Return the (x, y) coordinate for the center point of the cell that contains the specified text.  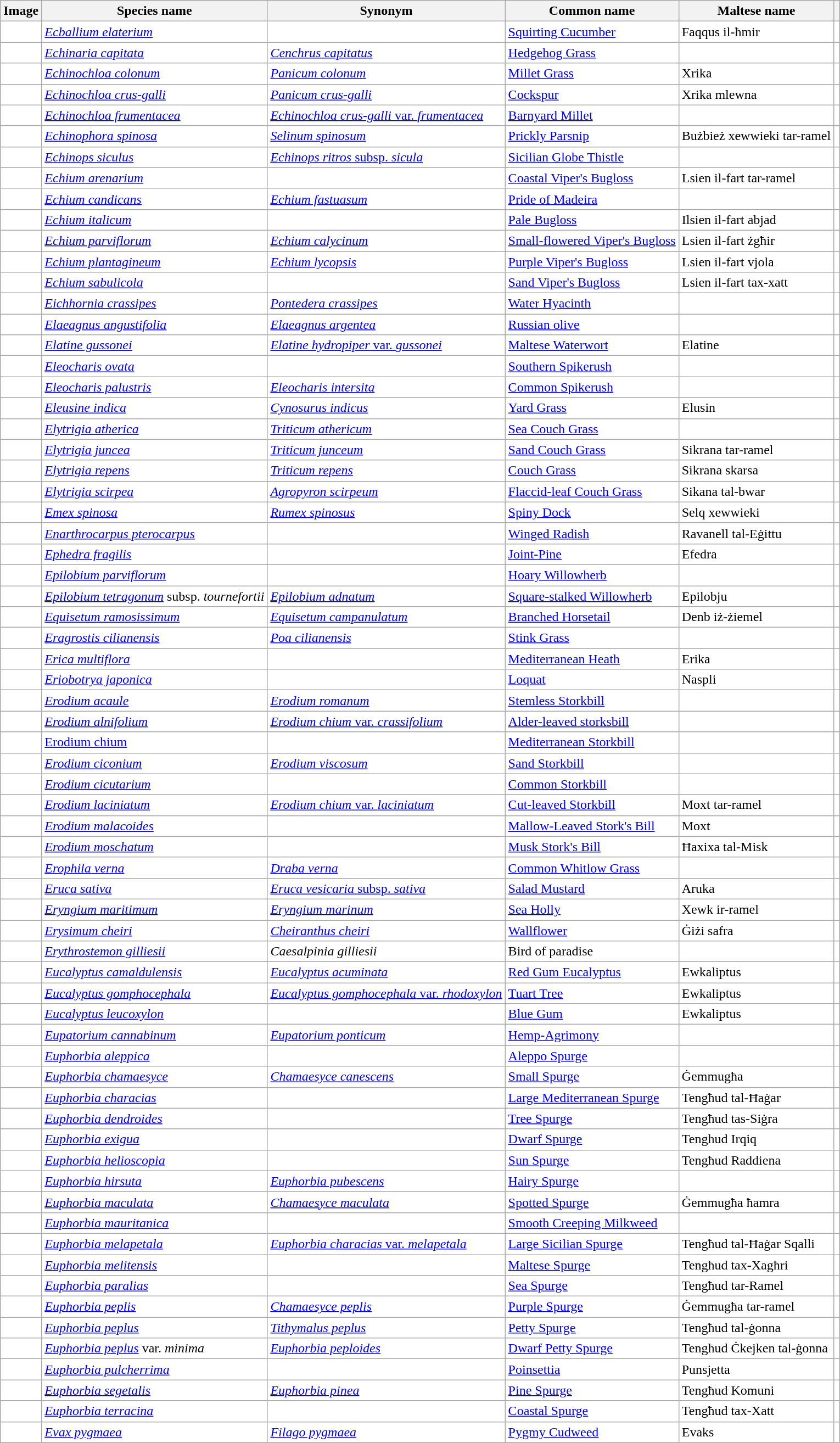
Cheiranthus cheiri (387, 931)
Triticum repens (387, 471)
Coastal Spurge (592, 1411)
Filago pygmaea (387, 1432)
Elusin (756, 408)
Erodium chium var. crassifolium (387, 721)
Lsien il-fart tar-ramel (756, 178)
Loquat (592, 680)
Barnyard Millet (592, 115)
Elytrigia scirpea (155, 491)
Salad Mustard (592, 888)
Chamaesyce peplis (387, 1307)
Tengħud tas-Siġra (756, 1118)
Common Spikerush (592, 387)
Eleocharis palustris (155, 387)
Flaccid-leaf Couch Grass (592, 491)
Selinum spinosum (387, 136)
Erodium moschatum (155, 847)
Echinaria capitata (155, 53)
Epilobium parviflorum (155, 575)
Eucalyptus leucoxylon (155, 1014)
Tengħud tar-Ramel (756, 1286)
Euphorbia characias (155, 1098)
Euphorbia pinea (387, 1390)
Euphorbia helioscopia (155, 1160)
Elatine (756, 345)
Euphorbia peplus var. minima (155, 1349)
Common Storkbill (592, 784)
Chamaesyce maculata (387, 1202)
Echium calycinum (387, 240)
Erodium chium var. laciniatum (387, 805)
Erodium ciconium (155, 763)
Tenghud Irqiq (756, 1139)
Caesalpinia gilliesii (387, 952)
Euphorbia aleppica (155, 1056)
Bird of paradise (592, 952)
Small Spurge (592, 1077)
Efedra (756, 554)
Millet Grass (592, 74)
Stink Grass (592, 638)
Echinops ritros subsp. sicula (387, 157)
Large Mediterranean Spurge (592, 1098)
Maltese Waterwort (592, 345)
Ġemmugħa ħamra (756, 1202)
Enarthrocarpus pterocarpus (155, 533)
Erodium viscosum (387, 763)
Triticum athericum (387, 429)
Punsjetta (756, 1369)
Ravanell tal-Eġittu (756, 533)
Ilsien il-fart abjad (756, 220)
Echium plantagineum (155, 262)
Eruca sativa (155, 888)
Triticum junceum (387, 450)
Sicilian Globe Thistle (592, 157)
Evax pygmaea (155, 1432)
Eucalyptus gomphocephala var. rhodoxylon (387, 993)
Aleppo Spurge (592, 1056)
Eryngium marinum (387, 909)
Pygmy Cudweed (592, 1432)
Couch Grass (592, 471)
Aruka (756, 888)
Eleocharis intersita (387, 387)
Sand Storkbill (592, 763)
Lsien il-fart vjola (756, 262)
Moxt (756, 826)
Euphorbia peplus (155, 1328)
Ephedra fragilis (155, 554)
Cut-leaved Storkbill (592, 805)
Echium fastuasum (387, 199)
Ġiżi safra (756, 931)
Tree Spurge (592, 1118)
Elatine hydropiper var. gussonei (387, 345)
Spotted Spurge (592, 1202)
Tengħud tal-Ħaġar Sqalli (756, 1244)
Ħaxixa tal-Misk (756, 847)
Dwarf Spurge (592, 1139)
Image (21, 11)
Epilobju (756, 596)
Common name (592, 11)
Elaeagnus argentea (387, 325)
Erodium cicutarium (155, 784)
Tengħud Raddiena (756, 1160)
Blue Gum (592, 1014)
Denb iż-żiemel (756, 617)
Prickly Parsnip (592, 136)
Xrika mlewna (756, 94)
Ġemmugħa (756, 1077)
Eleusine indica (155, 408)
Echinochloa crus-galli (155, 94)
Erodium romanum (387, 701)
Branched Horsetail (592, 617)
Red Gum Eucalyptus (592, 972)
Erika (756, 659)
Coastal Viper's Bugloss (592, 178)
Selq xewwieki (756, 512)
Chamaesyce canescens (387, 1077)
Spiny Dock (592, 512)
Sand Viper's Bugloss (592, 283)
Erythrostemon gilliesii (155, 952)
Elytrigia juncea (155, 450)
Bużbież xewwieki tar-ramel (756, 136)
Erodium malacoides (155, 826)
Sand Couch Grass (592, 450)
Euphorbia melapetala (155, 1244)
Faqqus il-ħmir (756, 32)
Stemless Storkbill (592, 701)
Xewk ir-ramel (756, 909)
Euphorbia exigua (155, 1139)
Draba verna (387, 868)
Tengħud tax-Xatt (756, 1411)
Epilobium adnatum (387, 596)
Tengħud Komuni (756, 1390)
Euphorbia segetalis (155, 1390)
Echinophora spinosa (155, 136)
Epilobium tetragonum subsp. tournefortii (155, 596)
Euphorbia paralias (155, 1286)
Alder-leaved storksbill (592, 721)
Echium candicans (155, 199)
Erodium alnifolium (155, 721)
Species name (155, 11)
Eragrostis cilianensis (155, 638)
Echium italicum (155, 220)
Euphorbia chamaesyce (155, 1077)
Poa cilianensis (387, 638)
Mediterranean Storkbill (592, 742)
Yard Grass (592, 408)
Eucalyptus acuminata (387, 972)
Ġemmugħa tar-ramel (756, 1307)
Erodium acaule (155, 701)
Musk Stork's Bill (592, 847)
Euphorbia dendroides (155, 1118)
Cockspur (592, 94)
Panicum crus-galli (387, 94)
Hoary Willowherb (592, 575)
Water Hyacinth (592, 304)
Eruca vesicaria subsp. sativa (387, 888)
Tengħud tal-ġonna (756, 1328)
Eupatorium cannabinum (155, 1035)
Pride of Madeira (592, 199)
Smooth Creeping Milkweed (592, 1223)
Eucalyptus camaldulensis (155, 972)
Hairy Spurge (592, 1181)
Dwarf Petty Spurge (592, 1349)
Sea Holly (592, 909)
Hedgehog Grass (592, 53)
Sikana tal-bwar (756, 491)
Euphorbia pulcherrima (155, 1369)
Moxt tar-ramel (756, 805)
Common Whitlow Grass (592, 868)
Large Sicilian Spurge (592, 1244)
Sun Spurge (592, 1160)
Squirting Cucumber (592, 32)
Euphorbia terracina (155, 1411)
Echium lycopsis (387, 262)
Panicum colonum (387, 74)
Small-flowered Viper's Bugloss (592, 240)
Tengħud tal-Ħaġar (756, 1098)
Elytrigia repens (155, 471)
Echium arenarium (155, 178)
Echinops siculus (155, 157)
Equisetum ramosissimum (155, 617)
Echinochloa colonum (155, 74)
Eryngium maritimum (155, 909)
Ecballium elaterium (155, 32)
Sikrana tar-ramel (756, 450)
Joint-Pine (592, 554)
Xrika (756, 74)
Erodium laciniatum (155, 805)
Euphorbia peploides (387, 1349)
Pale Bugloss (592, 220)
Poinsettia (592, 1369)
Tuart Tree (592, 993)
Echium parviflorum (155, 240)
Purple Spurge (592, 1307)
Purple Viper's Bugloss (592, 262)
Emex spinosa (155, 512)
Hemp-Agrimony (592, 1035)
Eucalyptus gomphocephala (155, 993)
Eupatorium ponticum (387, 1035)
Euphorbia mauritanica (155, 1223)
Sikrana skarsa (756, 471)
Euphorbia maculata (155, 1202)
Euphorbia characias var. melapetala (387, 1244)
Euphorbia peplis (155, 1307)
Cenchrus capitatus (387, 53)
Echium sabulicola (155, 283)
Naspli (756, 680)
Echinochloa crus-galli var. frumentacea (387, 115)
Eriobotrya japonica (155, 680)
Tengħud Ċkejken tal-ġonna (756, 1349)
Rumex spinosus (387, 512)
Euphorbia pubescens (387, 1181)
Equisetum campanulatum (387, 617)
Southern Spikerush (592, 366)
Russian olive (592, 325)
Erysimum cheiri (155, 931)
Erophila verna (155, 868)
Petty Spurge (592, 1328)
Erica multiflora (155, 659)
Winged Radish (592, 533)
Echinochloa frumentacea (155, 115)
Sea Couch Grass (592, 429)
Lsien il-fart tax-xatt (756, 283)
Synonym (387, 11)
Sea Spurge (592, 1286)
Agropyron scirpeum (387, 491)
Eichhornia crassipes (155, 304)
Tithymalus peplus (387, 1328)
Pine Spurge (592, 1390)
Maltese name (756, 11)
Mediterranean Heath (592, 659)
Eleocharis ovata (155, 366)
Elaeagnus angustifolia (155, 325)
Cynosurus indicus (387, 408)
Tengħud tax-Xagħri (756, 1265)
Wallflower (592, 931)
Maltese Spurge (592, 1265)
Euphorbia melitensis (155, 1265)
Elatine gussonei (155, 345)
Evaks (756, 1432)
Elytrigia atherica (155, 429)
Lsien il-fart żgħir (756, 240)
Square-stalked Willowherb (592, 596)
Erodium chium (155, 742)
Euphorbia hirsuta (155, 1181)
Mallow-Leaved Stork's Bill (592, 826)
Pontedera crassipes (387, 304)
